Pinpoint the cell where the given text exists, returning its [x, y] midpoint coordinate. 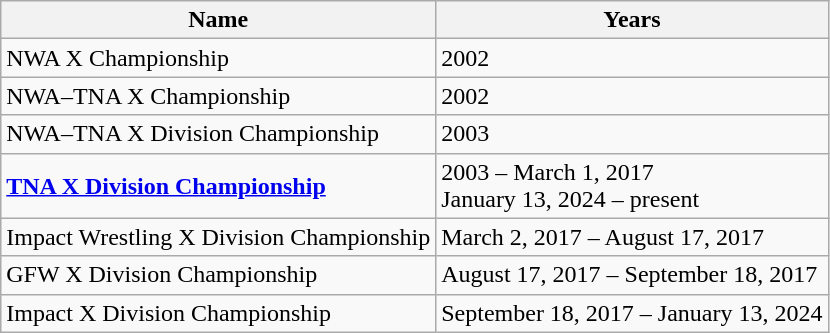
NWA X Championship [218, 58]
March 2, 2017 – August 17, 2017 [632, 237]
August 17, 2017 – September 18, 2017 [632, 275]
GFW X Division Championship [218, 275]
2003 – March 1, 2017January 13, 2024 – present [632, 186]
Years [632, 20]
TNA X Division Championship [218, 186]
Impact Wrestling X Division Championship [218, 237]
Name [218, 20]
NWA–TNA X Division Championship [218, 134]
2003 [632, 134]
Impact X Division Championship [218, 313]
September 18, 2017 – January 13, 2024 [632, 313]
NWA–TNA X Championship [218, 96]
